For the text-containing cell, return its midpoint in [x, y] coordinate format. 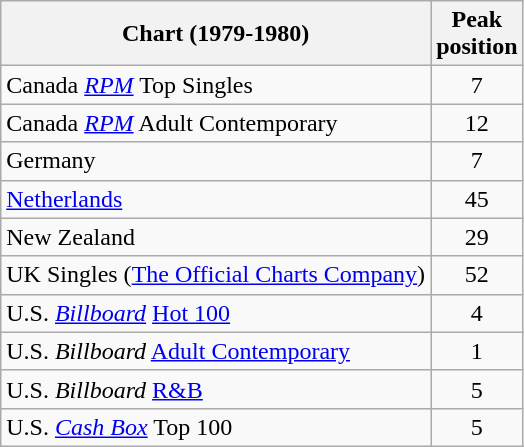
52 [477, 275]
Chart (1979-1980) [216, 34]
Germany [216, 161]
Canada RPM Adult Contemporary [216, 123]
U.S. Cash Box Top 100 [216, 427]
U.S. Billboard Hot 100 [216, 313]
12 [477, 123]
Netherlands [216, 199]
New Zealand [216, 237]
U.S. Billboard Adult Contemporary [216, 351]
U.S. Billboard R&B [216, 389]
45 [477, 199]
Canada RPM Top Singles [216, 85]
Peakposition [477, 34]
UK Singles (The Official Charts Company) [216, 275]
29 [477, 237]
1 [477, 351]
4 [477, 313]
